Return the (x, y) coordinate for the center point of the cell that contains the specified text.  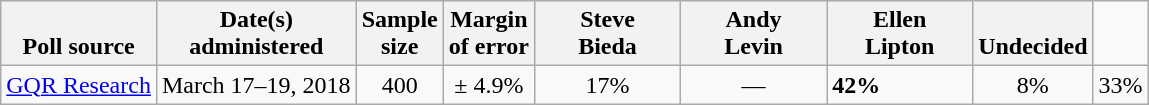
± 4.9% (488, 85)
8% (1033, 85)
42% (900, 85)
400 (400, 85)
AndyLevin (754, 34)
SteveBieda (607, 34)
EllenLipton (900, 34)
— (754, 85)
Samplesize (400, 34)
March 17–19, 2018 (256, 85)
GQR Research (79, 85)
Date(s)administered (256, 34)
Marginof error (488, 34)
33% (1120, 85)
Undecided (1033, 34)
Poll source (79, 34)
17% (607, 85)
